Locate the cell with the specified text and output its [X, Y] center coordinate. 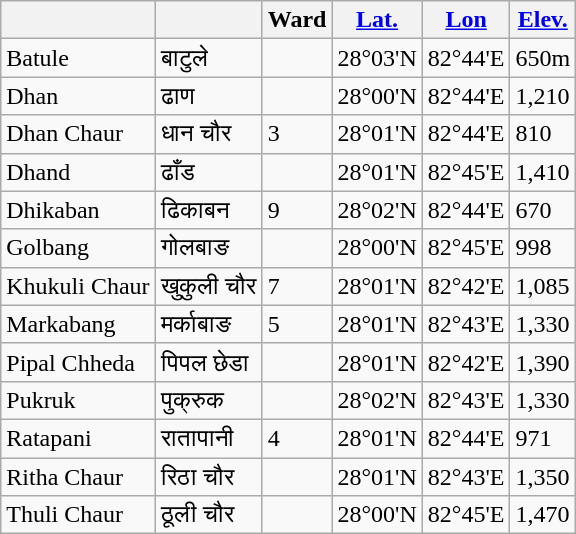
670 [543, 210]
1,210 [543, 96]
28°03'N [377, 58]
Ratapani [78, 438]
4 [297, 438]
1,410 [543, 172]
1,350 [543, 477]
Golbang [78, 248]
7 [297, 286]
5 [297, 324]
Pukruk [78, 400]
1,390 [543, 362]
Pipal Chheda [78, 362]
बाटुले [208, 58]
ढिकाबन [208, 210]
ढाण [208, 96]
रिठा चौर [208, 477]
998 [543, 248]
मर्काबाङ [208, 324]
3 [297, 134]
Dhikaban [78, 210]
Dhan [78, 96]
Ward [297, 20]
810 [543, 134]
Dhand [78, 172]
1,085 [543, 286]
1,470 [543, 515]
धान चौर [208, 134]
971 [543, 438]
रातापानी [208, 438]
गोलबाङ [208, 248]
पिपल छेडा [208, 362]
Elev. [543, 20]
ढाँड [208, 172]
Khukuli Chaur [78, 286]
Thuli Chaur [78, 515]
खुकुली चौर [208, 286]
पुक्रुक [208, 400]
Markabang [78, 324]
Dhan Chaur [78, 134]
ठूली चौर [208, 515]
Ritha Chaur [78, 477]
650m [543, 58]
9 [297, 210]
Lat. [377, 20]
Batule [78, 58]
Lon [466, 20]
